Scan for the cell matching the given text and deliver its (x, y) coordinate at center. 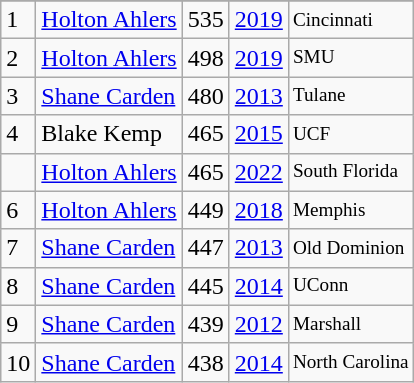
438 (206, 362)
535 (206, 20)
2022 (258, 172)
2015 (258, 134)
Blake Kemp (109, 134)
4 (18, 134)
UConn (350, 286)
SMU (350, 58)
UCF (350, 134)
447 (206, 248)
10 (18, 362)
South Florida (350, 172)
9 (18, 324)
Memphis (350, 210)
1 (18, 20)
Tulane (350, 96)
6 (18, 210)
2 (18, 58)
480 (206, 96)
Cincinnati (350, 20)
2012 (258, 324)
7 (18, 248)
498 (206, 58)
2018 (258, 210)
439 (206, 324)
449 (206, 210)
Marshall (350, 324)
8 (18, 286)
3 (18, 96)
North Carolina (350, 362)
445 (206, 286)
Old Dominion (350, 248)
